Scan for the cell matching the given text and deliver its (x, y) coordinate at center. 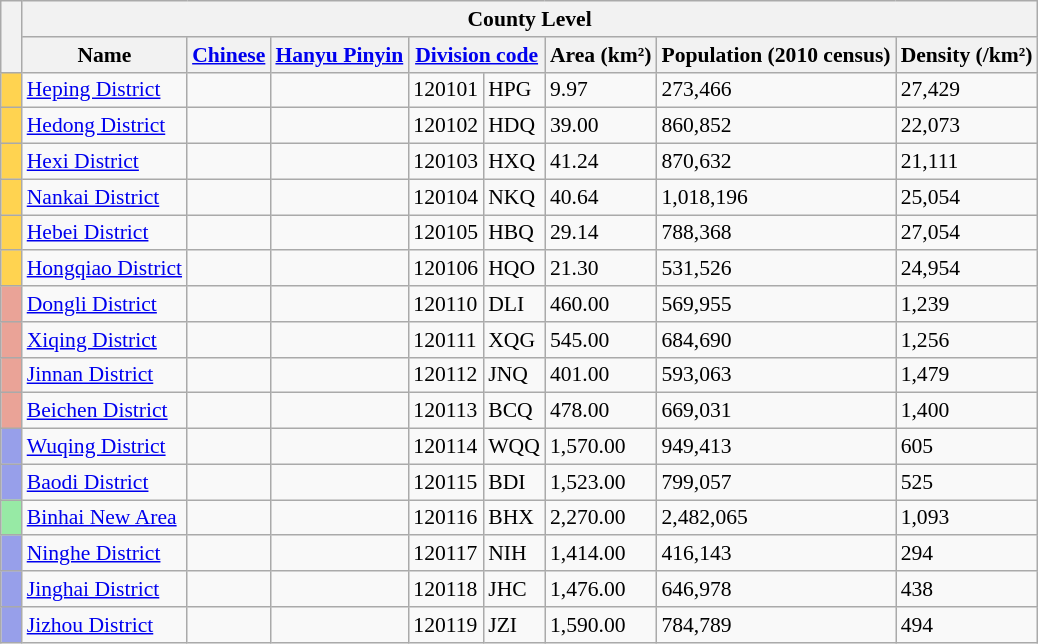
39.00 (601, 126)
22,073 (967, 126)
120113 (446, 411)
120102 (446, 126)
1,018,196 (776, 197)
525 (967, 482)
JHC (514, 589)
2,270.00 (601, 518)
120110 (446, 304)
JZI (514, 625)
Jinghai District (104, 589)
120114 (446, 447)
24,954 (967, 269)
478.00 (601, 411)
HBQ (514, 233)
HQO (514, 269)
40.64 (601, 197)
Name (104, 55)
593,063 (776, 375)
Division code (476, 55)
Beichen District (104, 411)
41.24 (601, 162)
1,523.00 (601, 482)
605 (967, 447)
569,955 (776, 304)
120111 (446, 340)
273,466 (776, 90)
1,239 (967, 304)
494 (967, 625)
1,590.00 (601, 625)
1,479 (967, 375)
401.00 (601, 375)
HPG (514, 90)
Hedong District (104, 126)
HDQ (514, 126)
120112 (446, 375)
416,143 (776, 554)
438 (967, 589)
646,978 (776, 589)
Hanyu Pinyin (339, 55)
WQQ (514, 447)
1,570.00 (601, 447)
788,368 (776, 233)
29.14 (601, 233)
Baodi District (104, 482)
1,476.00 (601, 589)
120106 (446, 269)
120116 (446, 518)
BHX (514, 518)
County Level (530, 19)
784,789 (776, 625)
120117 (446, 554)
Jizhou District (104, 625)
Area (km²) (601, 55)
21.30 (601, 269)
860,852 (776, 126)
120118 (446, 589)
120115 (446, 482)
Wuqing District (104, 447)
NKQ (514, 197)
Population (2010 census) (776, 55)
799,057 (776, 482)
Hexi District (104, 162)
NIH (514, 554)
531,526 (776, 269)
120119 (446, 625)
870,632 (776, 162)
Ninghe District (104, 554)
27,429 (967, 90)
Jinnan District (104, 375)
1,093 (967, 518)
1,400 (967, 411)
120103 (446, 162)
1,256 (967, 340)
Nankai District (104, 197)
Binhai New Area (104, 518)
2,482,065 (776, 518)
Density (/km²) (967, 55)
669,031 (776, 411)
25,054 (967, 197)
Hongqiao District (104, 269)
1,414.00 (601, 554)
DLI (514, 304)
JNQ (514, 375)
Heping District (104, 90)
120105 (446, 233)
HXQ (514, 162)
460.00 (601, 304)
Hebei District (104, 233)
684,690 (776, 340)
XQG (514, 340)
Chinese (228, 55)
9.97 (601, 90)
BCQ (514, 411)
545.00 (601, 340)
120104 (446, 197)
Xiqing District (104, 340)
Dongli District (104, 304)
21,111 (967, 162)
27,054 (967, 233)
BDI (514, 482)
949,413 (776, 447)
120101 (446, 90)
294 (967, 554)
